Return (x, y) of the center of cell containing provided text 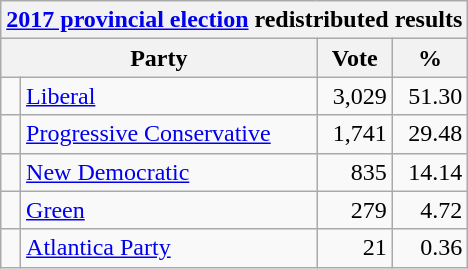
Vote (354, 58)
Party (159, 58)
% (430, 58)
Green (169, 210)
1,741 (354, 134)
51.30 (430, 96)
21 (354, 248)
14.14 (430, 172)
0.36 (430, 248)
Atlantica Party (169, 248)
835 (354, 172)
29.48 (430, 134)
New Democratic (169, 172)
Progressive Conservative (169, 134)
4.72 (430, 210)
3,029 (354, 96)
279 (354, 210)
2017 provincial election redistributed results (234, 20)
Liberal (169, 96)
